Provide the [X, Y] coordinate of the cell's center where the given text is located.  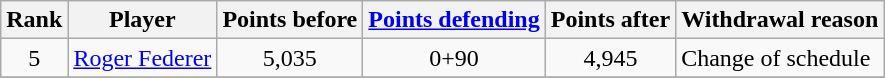
Change of schedule [780, 58]
Player [142, 20]
Points after [610, 20]
Points before [290, 20]
5 [34, 58]
Withdrawal reason [780, 20]
Rank [34, 20]
0+90 [454, 58]
Roger Federer [142, 58]
Points defending [454, 20]
5,035 [290, 58]
4,945 [610, 58]
